Detect which cell encompasses the target text, then output its (x, y) center coordinate. 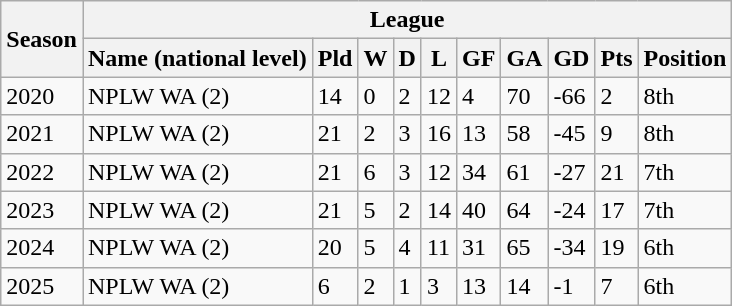
League (406, 20)
GD (572, 58)
Pld (335, 58)
2020 (42, 96)
GA (524, 58)
40 (478, 210)
W (376, 58)
17 (616, 210)
D (407, 58)
2023 (42, 210)
-27 (572, 172)
65 (524, 248)
2022 (42, 172)
L (438, 58)
-45 (572, 134)
Pts (616, 58)
70 (524, 96)
61 (524, 172)
34 (478, 172)
2021 (42, 134)
Season (42, 39)
-24 (572, 210)
1 (407, 286)
Name (national level) (197, 58)
0 (376, 96)
7 (616, 286)
GF (478, 58)
-34 (572, 248)
2024 (42, 248)
11 (438, 248)
Position (685, 58)
58 (524, 134)
-1 (572, 286)
9 (616, 134)
19 (616, 248)
20 (335, 248)
2025 (42, 286)
16 (438, 134)
-66 (572, 96)
31 (478, 248)
64 (524, 210)
